Return [X, Y] of the center of cell containing provided text 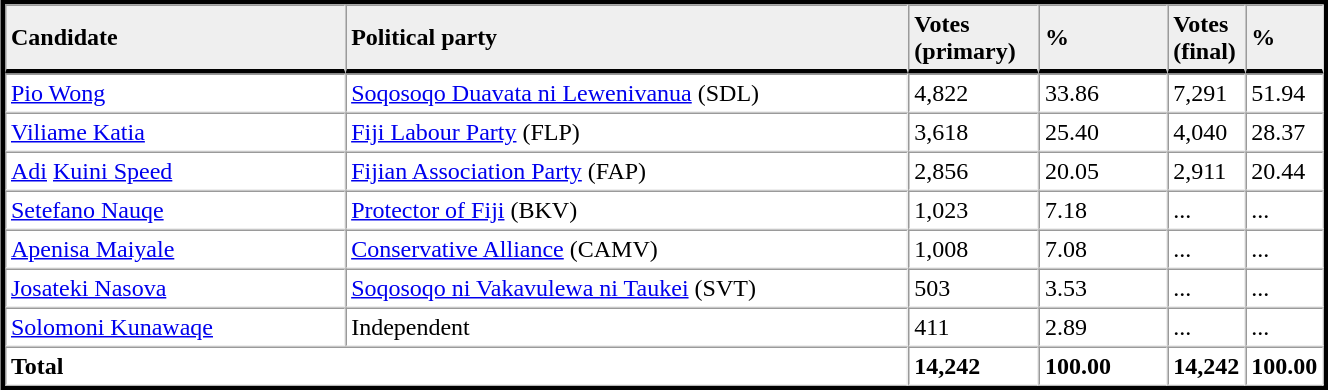
2,856 [974, 172]
Total [456, 366]
Conservative Alliance (CAMV) [626, 250]
Fiji Labour Party (FLP) [626, 132]
Setefano Nauqe [175, 210]
Viliame Katia [175, 132]
20.05 [1103, 172]
Adi Kuini Speed [175, 172]
33.86 [1103, 94]
28.37 [1284, 132]
7,291 [1206, 94]
25.40 [1103, 132]
Apenisa Maiyale [175, 250]
Independent [626, 328]
411 [974, 328]
7.08 [1103, 250]
2,911 [1206, 172]
Solomoni Kunawaqe [175, 328]
3,618 [974, 132]
4,822 [974, 94]
51.94 [1284, 94]
Protector of Fiji (BKV) [626, 210]
Votes(final) [1206, 38]
Fijian Association Party (FAP) [626, 172]
Soqosoqo Duavata ni Lewenivanua (SDL) [626, 94]
20.44 [1284, 172]
3.53 [1103, 288]
1,008 [974, 250]
503 [974, 288]
1,023 [974, 210]
Votes(primary) [974, 38]
2.89 [1103, 328]
Josateki Nasova [175, 288]
Political party [626, 38]
Pio Wong [175, 94]
Soqosoqo ni Vakavulewa ni Taukei (SVT) [626, 288]
Candidate [175, 38]
7.18 [1103, 210]
4,040 [1206, 132]
